From the cell containing the given text, extract its center point as [x, y] coordinate. 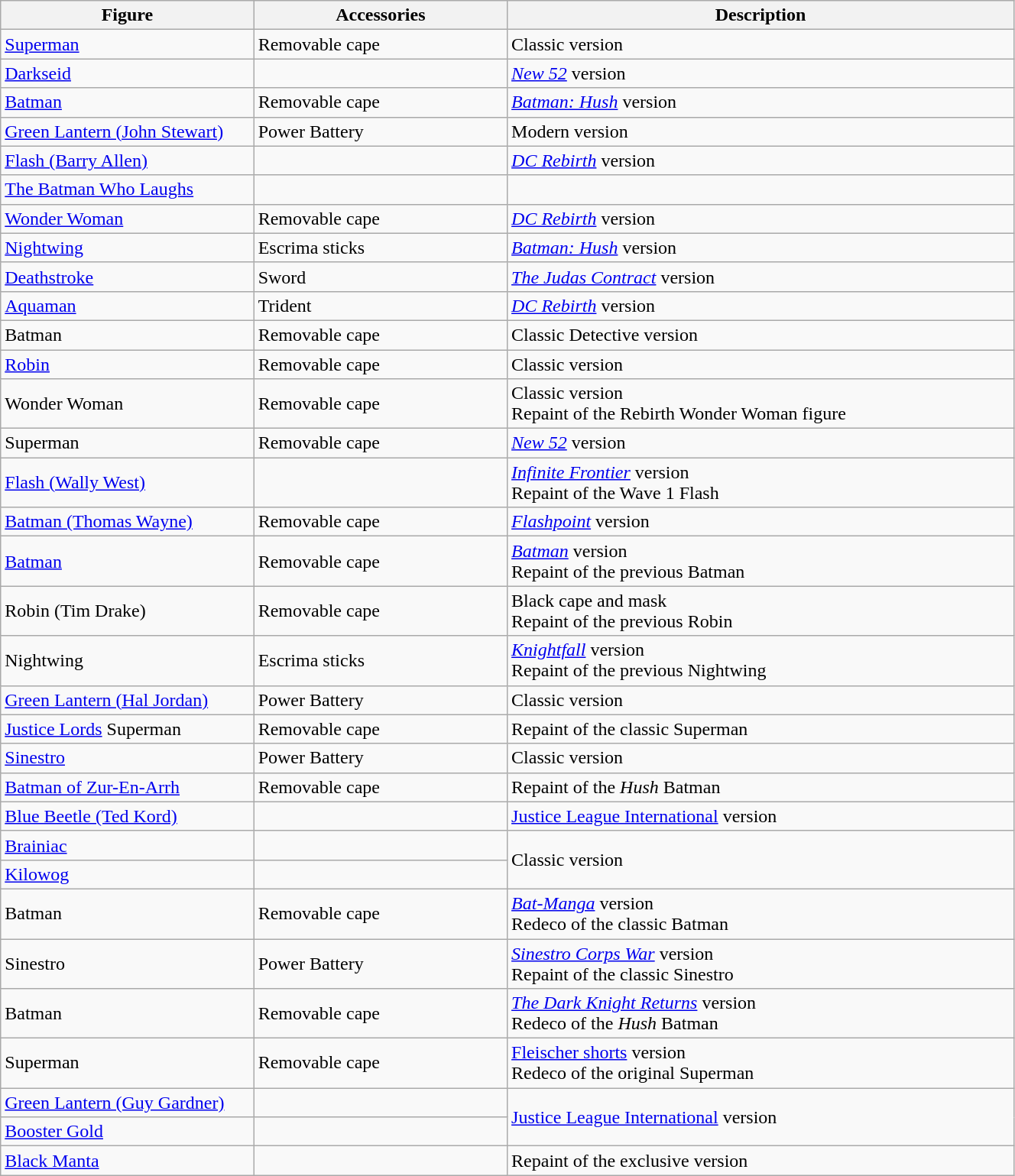
Repaint of the classic Superman [761, 729]
Infinite Frontier versionRepaint of the Wave 1 Flash [761, 483]
Brainiac [127, 845]
Knightfall versionRepaint of the previous Nightwing [761, 660]
Aquaman [127, 306]
Repaint of the Hush Batman [761, 787]
Batman of Zur-En-Arrh [127, 787]
Robin [127, 364]
Deathstroke [127, 277]
Figure [127, 15]
Robin (Tim Drake) [127, 611]
Green Lantern (Guy Gardner) [127, 1103]
Classic Detective version [761, 335]
Batman versionRepaint of the previous Batman [761, 561]
Sword [381, 277]
Booster Gold [127, 1132]
Black cape and maskRepaint of the previous Robin [761, 611]
Bat-Manga versionRedeco of the classic Batman [761, 914]
Trident [381, 306]
The Judas Contract version [761, 277]
Classic versionRepaint of the Rebirth Wonder Woman figure [761, 403]
Fleischer shorts versionRedeco of the original Superman [761, 1064]
The Batman Who Laughs [127, 190]
Flash (Barry Allen) [127, 160]
Kilowog [127, 874]
The Dark Knight Returns versionRedeco of the Hush Batman [761, 1013]
Justice Lords Superman [127, 729]
Darkseid [127, 73]
Green Lantern (John Stewart) [127, 131]
Flash (Wally West) [127, 483]
Batman (Thomas Wayne) [127, 522]
Description [761, 15]
Sinestro Corps War versionRepaint of the classic Sinestro [761, 963]
Green Lantern (Hal Jordan) [127, 700]
Modern version [761, 131]
Black Manta [127, 1161]
Repaint of the exclusive version [761, 1161]
Blue Beetle (Ted Kord) [127, 816]
Accessories [381, 15]
Flashpoint version [761, 522]
